Determine the (x, y) coordinate at the center of the cell enclosing the given text.  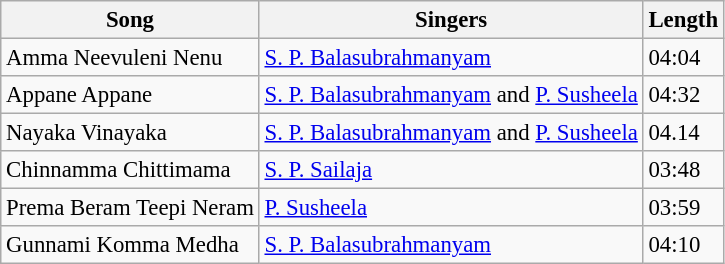
04.14 (683, 133)
04:04 (683, 58)
Amma Neevuleni Nenu (130, 58)
04:32 (683, 95)
Length (683, 20)
S. P. Sailaja (451, 170)
03:48 (683, 170)
04:10 (683, 245)
Song (130, 20)
Singers (451, 20)
P. Susheela (451, 208)
Nayaka Vinayaka (130, 133)
Appane Appane (130, 95)
Prema Beram Teepi Neram (130, 208)
Chinnamma Chittimama (130, 170)
Gunnami Komma Medha (130, 245)
03:59 (683, 208)
